Scan for the cell matching the given text and deliver its [x, y] coordinate at center. 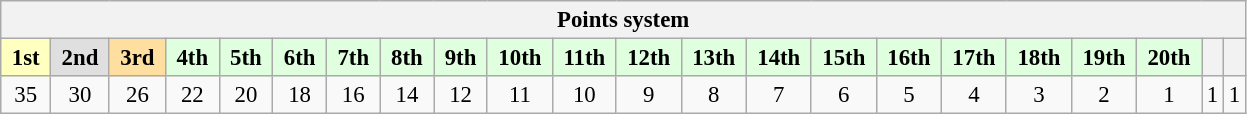
8 [714, 95]
2 [1104, 95]
7th [353, 58]
8th [407, 58]
18th [1038, 58]
9 [648, 95]
10th [520, 58]
Points system [624, 20]
2nd [80, 58]
15th [844, 58]
14th [778, 58]
5 [908, 95]
26 [137, 95]
5th [246, 58]
12 [461, 95]
3 [1038, 95]
35 [26, 95]
12th [648, 58]
6th [300, 58]
20th [1168, 58]
30 [80, 95]
18 [300, 95]
3rd [137, 58]
11 [520, 95]
7 [778, 95]
13th [714, 58]
9th [461, 58]
6 [844, 95]
17th [974, 58]
11th [584, 58]
22 [192, 95]
4th [192, 58]
14 [407, 95]
10 [584, 95]
4 [974, 95]
16th [908, 58]
1st [26, 58]
19th [1104, 58]
20 [246, 95]
16 [353, 95]
